Provide the [X, Y] coordinate of the cell's center where the given text is located.  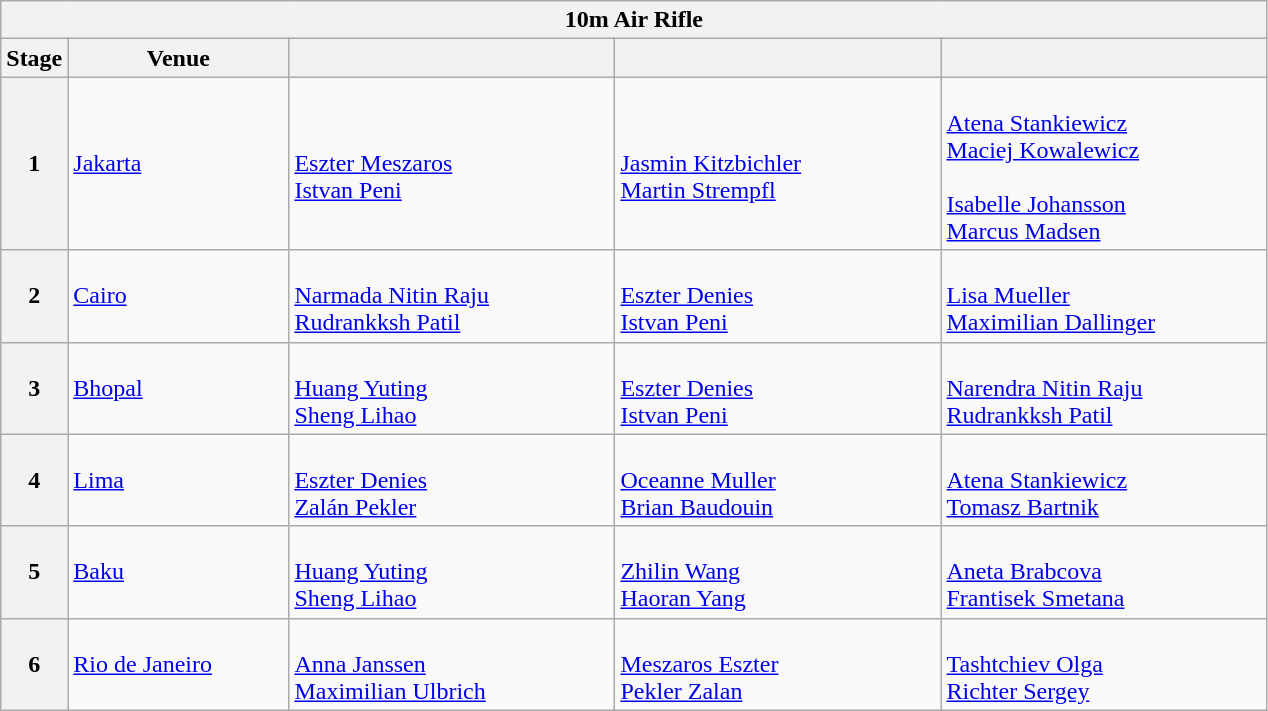
Narmada Nitin Raju Rudrankksh Patil [452, 296]
Meszaros Eszter Pekler Zalan [778, 664]
Cairo [178, 296]
Baku [178, 572]
Zhilin WangHaoran Yang [778, 572]
3 [34, 388]
1 [34, 164]
Rio de Janeiro [178, 664]
Narendra Nitin Raju Rudrankksh Patil [1104, 388]
10m Air Rifle [634, 20]
Oceanne Muller Brian Baudouin [778, 480]
Bhopal [178, 388]
Atena Stankiewicz Maciej Kowalewicz Isabelle Johansson Marcus Madsen [1104, 164]
6 [34, 664]
4 [34, 480]
Stage [34, 58]
Jakarta [178, 164]
Aneta BrabcovaFrantisek Smetana [1104, 572]
Eszter Denies Zalán Pekler [452, 480]
Lima [178, 480]
Jasmin Kitzbichler Martin Strempfl [778, 164]
Venue [178, 58]
Tashtchiev Olga Richter Sergey [1104, 664]
Lisa Mueller Maximilian Dallinger [1104, 296]
2 [34, 296]
Atena Stankiewicz Tomasz Bartnik [1104, 480]
5 [34, 572]
Anna Janssen Maximilian Ulbrich [452, 664]
Eszter Meszaros Istvan Peni [452, 164]
